From the cell containing the given text, extract its center point as [X, Y] coordinate. 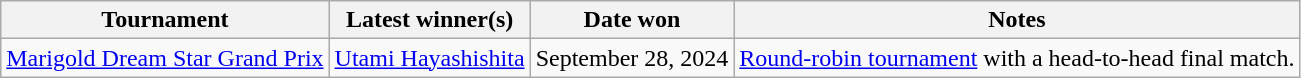
Utami Hayashishita [430, 58]
Round-robin tournament with a head-to-head final match. [1017, 58]
Tournament [165, 20]
Notes [1017, 20]
September 28, 2024 [632, 58]
Latest winner(s) [430, 20]
Date won [632, 20]
Marigold Dream Star Grand Prix [165, 58]
